Scan for the cell matching the given text and deliver its (X, Y) coordinate at center. 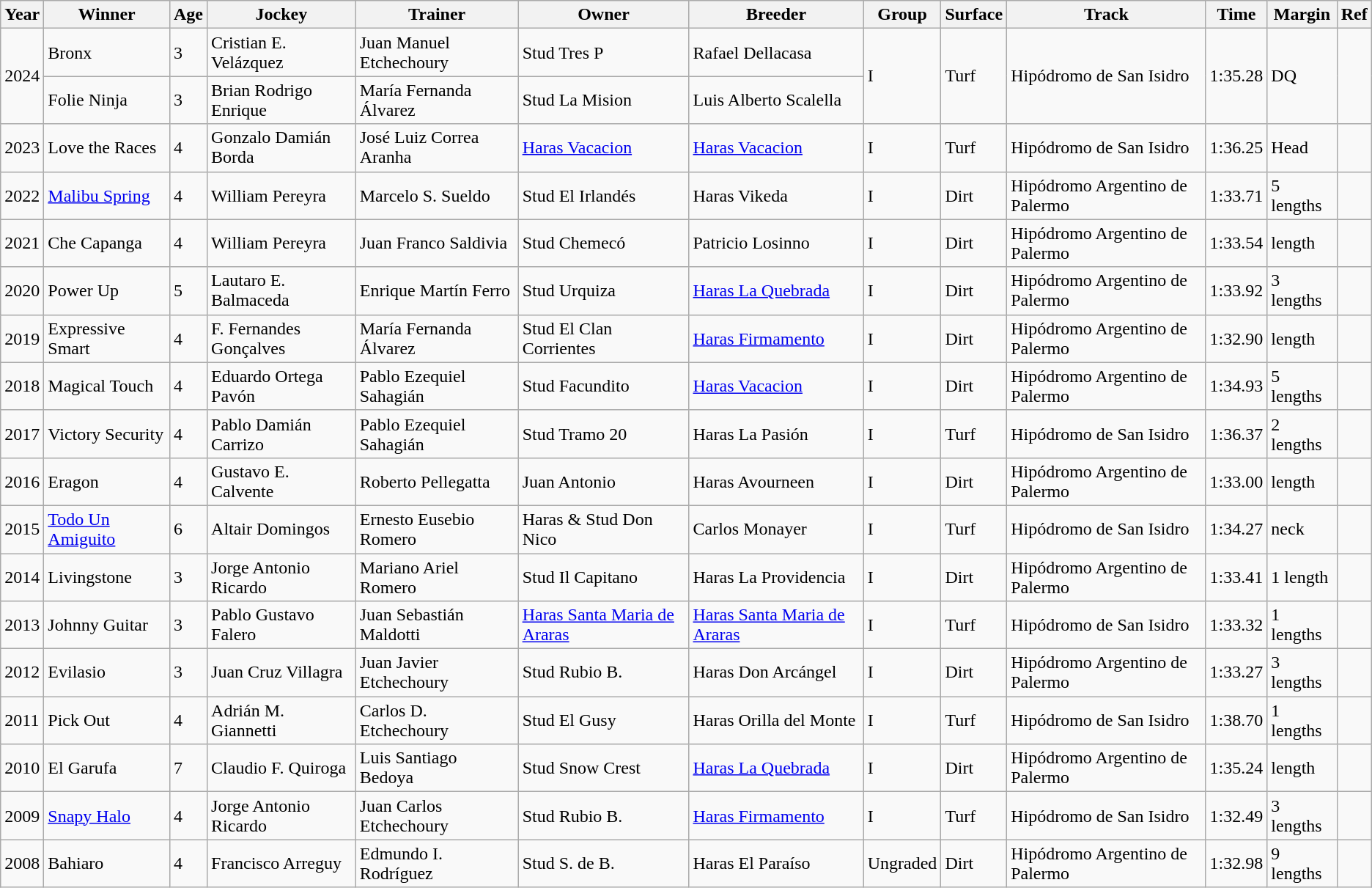
Evilasio (107, 673)
Eduardo Ortega Pavón (281, 386)
Juan Carlos Etchechoury (437, 815)
Expressive Smart (107, 339)
2023 (22, 148)
2014 (22, 576)
Edmundo I. Rodríguez (437, 864)
Jockey (281, 15)
Gustavo E. Calvente (281, 481)
Breeder (776, 15)
Brian Rodrigo Enrique (281, 100)
Carlos D. Etchechoury (437, 720)
Enrique Martín Ferro (437, 290)
Livingstone (107, 576)
Eragon (107, 481)
Ungraded (902, 864)
1:33.92 (1236, 290)
1:35.24 (1236, 768)
Stud Chemecó (604, 243)
2012 (22, 673)
Haras Vikeda (776, 195)
Juan Manuel Etchechoury (437, 53)
2021 (22, 243)
2011 (22, 720)
Altair Domingos (281, 529)
Luis Alberto Scalella (776, 100)
2 lengths (1302, 434)
Adrián M. Giannetti (281, 720)
Time (1236, 15)
Stud Tres P (604, 53)
José Luiz Correa Aranha (437, 148)
Pablo Gustavo Falero (281, 625)
2017 (22, 434)
1:33.00 (1236, 481)
1:33.54 (1236, 243)
Patricio Losinno (776, 243)
1:36.25 (1236, 148)
2010 (22, 768)
1:32.90 (1236, 339)
Year (22, 15)
Ernesto Eusebio Romero (437, 529)
Stud El Gusy (604, 720)
2008 (22, 864)
1:36.37 (1236, 434)
DQ (1302, 76)
Todo Un Amiguito (107, 529)
Francisco Arreguy (281, 864)
Haras Orilla del Monte (776, 720)
Haras Avourneen (776, 481)
Rafael Dellacasa (776, 53)
1:33.27 (1236, 673)
Stud El Irlandés (604, 195)
Love the Races (107, 148)
2009 (22, 815)
Stud Tramo 20 (604, 434)
Stud Snow Crest (604, 768)
Margin (1302, 15)
Pablo Damián Carrizo (281, 434)
Haras La Providencia (776, 576)
Stud La Mision (604, 100)
Lautaro E. Balmaceda (281, 290)
Winner (107, 15)
1:32.49 (1236, 815)
Gonzalo Damián Borda (281, 148)
Haras Don Arcángel (776, 673)
7 (188, 768)
2016 (22, 481)
Stud Facundito (604, 386)
Owner (604, 15)
1:33.32 (1236, 625)
1:34.93 (1236, 386)
Stud S. de B. (604, 864)
Johnny Guitar (107, 625)
Snapy Halo (107, 815)
Claudio F. Quiroga (281, 768)
Bronx (107, 53)
Trainer (437, 15)
Juan Sebastián Maldotti (437, 625)
1:34.27 (1236, 529)
2022 (22, 195)
Stud Il Capitano (604, 576)
Folie Ninja (107, 100)
Cristian E. Velázquez (281, 53)
6 (188, 529)
Mariano Ariel Romero (437, 576)
Magical Touch (107, 386)
Bahiaro (107, 864)
2013 (22, 625)
Carlos Monayer (776, 529)
neck (1302, 529)
Ref (1354, 15)
Haras & Stud Don Nico (604, 529)
Malibu Spring (107, 195)
Haras El Paraíso (776, 864)
5 (188, 290)
1:33.41 (1236, 576)
Track (1107, 15)
Juan Franco Saldivia (437, 243)
Stud El Clan Corrientes (604, 339)
2018 (22, 386)
2024 (22, 76)
Pick Out (107, 720)
2020 (22, 290)
F. Fernandes Gonçalves (281, 339)
Juan Javier Etchechoury (437, 673)
2019 (22, 339)
1 length (1302, 576)
9 lengths (1302, 864)
Age (188, 15)
Surface (974, 15)
Group (902, 15)
1:33.71 (1236, 195)
1:32.98 (1236, 864)
2015 (22, 529)
Stud Urquiza (604, 290)
Marcelo S. Sueldo (437, 195)
Juan Antonio (604, 481)
Juan Cruz Villagra (281, 673)
El Garufa (107, 768)
Head (1302, 148)
Haras La Pasión (776, 434)
Victory Security (107, 434)
Power Up (107, 290)
Roberto Pellegatta (437, 481)
Che Capanga (107, 243)
1:38.70 (1236, 720)
1:35.28 (1236, 76)
Luis Santiago Bedoya (437, 768)
